Locate the cell with the specified text and output its [X, Y] center coordinate. 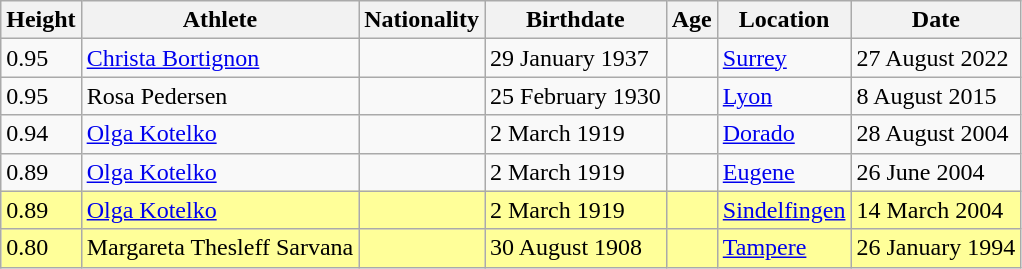
30 August 1908 [575, 248]
Age [692, 20]
Eugene [784, 172]
8 August 2015 [936, 96]
Surrey [784, 58]
25 February 1930 [575, 96]
Height [41, 20]
Date [936, 20]
0.94 [41, 134]
Nationality [422, 20]
Lyon [784, 96]
Location [784, 20]
26 January 1994 [936, 248]
Birthdate [575, 20]
28 August 2004 [936, 134]
Sindelfingen [784, 210]
Christa Bortignon [220, 58]
Tampere [784, 248]
Rosa Pedersen [220, 96]
26 June 2004 [936, 172]
27 August 2022 [936, 58]
29 January 1937 [575, 58]
Dorado [784, 134]
14 March 2004 [936, 210]
Athlete [220, 20]
Margareta Thesleff Sarvana [220, 248]
0.80 [41, 248]
